Extract the [x, y] coordinate from the center of the cell holding the provided text.  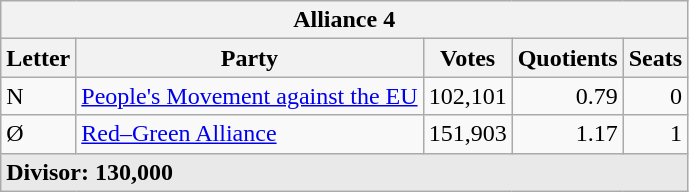
People's Movement against the EU [250, 96]
151,903 [468, 134]
1.17 [568, 134]
Letter [38, 58]
Seats [655, 58]
Party [250, 58]
0.79 [568, 96]
102,101 [468, 96]
Red–Green Alliance [250, 134]
0 [655, 96]
Alliance 4 [344, 20]
N [38, 96]
Ø [38, 134]
Votes [468, 58]
Quotients [568, 58]
Divisor: 130,000 [344, 172]
1 [655, 134]
